For the text-containing cell, return its midpoint in [X, Y] coordinate format. 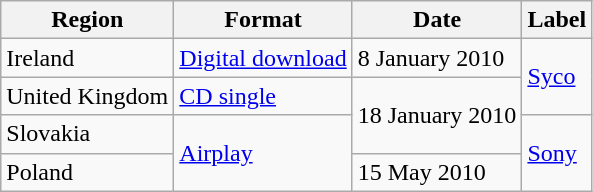
18 January 2010 [437, 115]
Digital download [263, 58]
Poland [88, 172]
Airplay [263, 153]
CD single [263, 96]
15 May 2010 [437, 172]
United Kingdom [88, 96]
Ireland [88, 58]
Syco [557, 77]
Format [263, 20]
Slovakia [88, 134]
Label [557, 20]
Region [88, 20]
Sony [557, 153]
Date [437, 20]
8 January 2010 [437, 58]
